Pinpoint the cell where the given text exists, returning its [X, Y] midpoint coordinate. 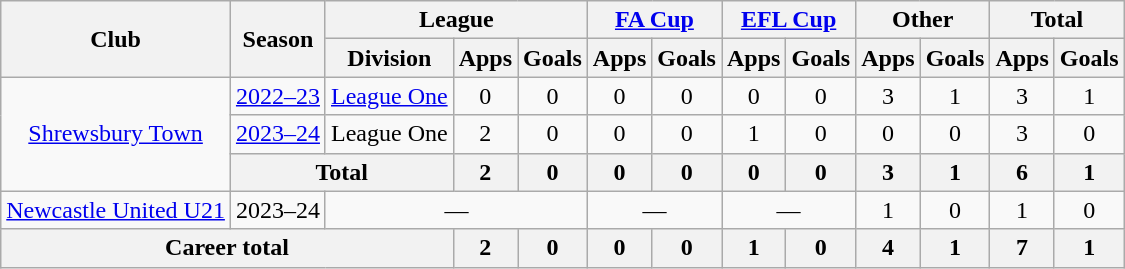
Club [116, 39]
2022–23 [278, 96]
4 [888, 248]
7 [1022, 248]
League [456, 20]
FA Cup [654, 20]
Season [278, 39]
Shrewsbury Town [116, 134]
Division [389, 58]
Career total [227, 248]
Other [923, 20]
Newcastle United U21 [116, 210]
EFL Cup [789, 20]
6 [1022, 172]
